Detect which cell encompasses the target text, then output its (X, Y) center coordinate. 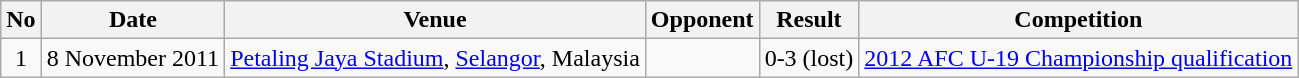
Venue (436, 20)
Petaling Jaya Stadium, Selangor, Malaysia (436, 58)
No (21, 20)
Competition (1078, 20)
Date (132, 20)
1 (21, 58)
Opponent (702, 20)
2012 AFC U-19 Championship qualification (1078, 58)
Result (809, 20)
8 November 2011 (132, 58)
0-3 (lost) (809, 58)
